Identify which cell holds the provided text, then report its [X, Y] central coordinate. 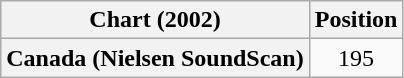
Chart (2002) [155, 20]
Canada (Nielsen SoundScan) [155, 58]
Position [356, 20]
195 [356, 58]
